Scan for the cell matching the given text and deliver its [X, Y] coordinate at center. 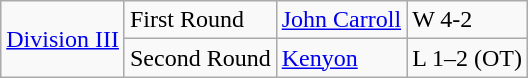
W 4-2 [468, 20]
Division III [63, 39]
Second Round [200, 58]
Kenyon [341, 58]
First Round [200, 20]
John Carroll [341, 20]
L 1–2 (OT) [468, 58]
